Locate the cell with the specified text and output its (x, y) center coordinate. 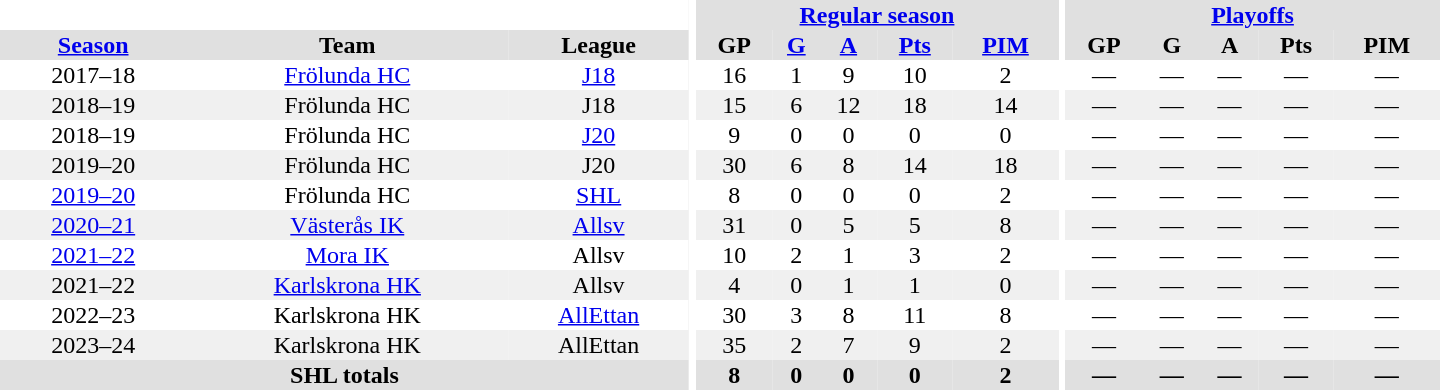
11 (914, 315)
Regular season (876, 15)
16 (734, 75)
League (598, 45)
2017–18 (93, 75)
SHL totals (344, 375)
SHL (598, 195)
31 (734, 225)
Season (93, 45)
Team (347, 45)
15 (734, 105)
Playoffs (1252, 15)
Mora IK (347, 255)
4 (734, 285)
12 (849, 105)
Västerås IK (347, 225)
35 (734, 345)
2020–21 (93, 225)
2022–23 (93, 315)
2023–24 (93, 345)
7 (849, 345)
